Capture the cell that displays the provided text and extract its (X, Y) central coordinate. 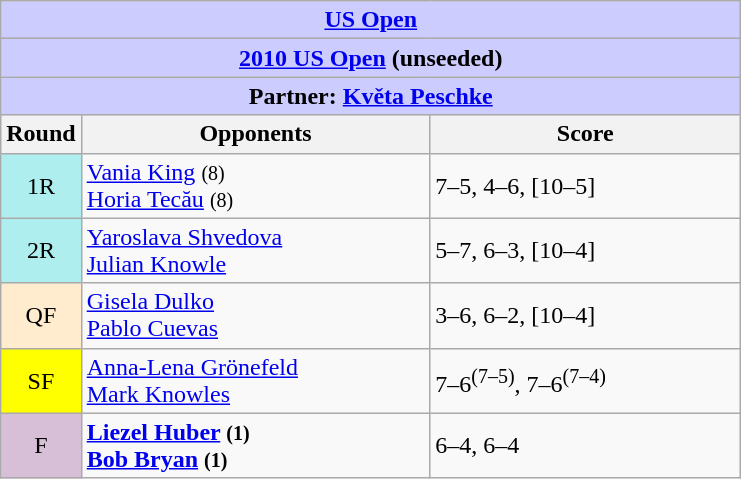
Score (586, 134)
7–6(7–5), 7–6(7–4) (586, 380)
Opponents (256, 134)
7–5, 4–6, [10–5] (586, 186)
3–6, 6–2, [10–4] (586, 316)
2010 US Open (unseeded) (371, 58)
6–4, 6–4 (586, 446)
5–7, 6–3, [10–4] (586, 250)
US Open (371, 20)
F (41, 446)
Vania King (8) Horia Tecău (8) (256, 186)
Yaroslava Shvedova Julian Knowle (256, 250)
Liezel Huber (1) Bob Bryan (1) (256, 446)
Partner: Květa Peschke (371, 96)
SF (41, 380)
Round (41, 134)
QF (41, 316)
Anna-Lena Grönefeld Mark Knowles (256, 380)
1R (41, 186)
Gisela Dulko Pablo Cuevas (256, 316)
2R (41, 250)
